For the text-containing cell, return its midpoint in (x, y) coordinate format. 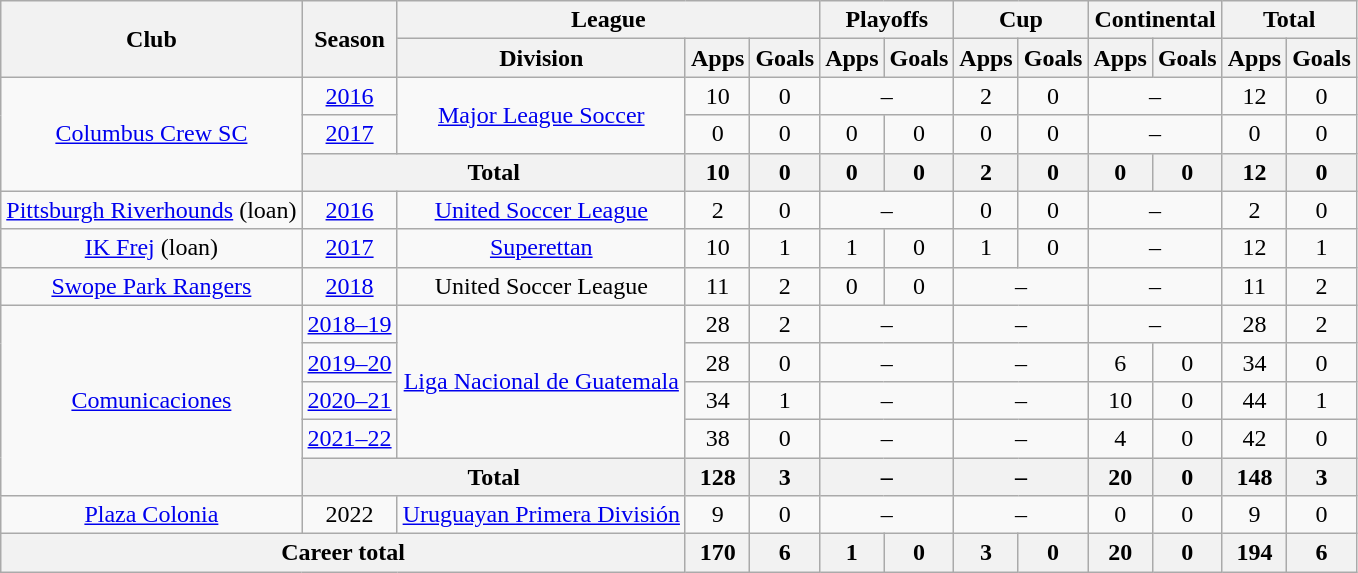
Swope Park Rangers (152, 286)
Pittsburgh Riverhounds (loan) (152, 210)
Columbus Crew SC (152, 134)
Season (350, 39)
Superettan (541, 248)
148 (1254, 477)
128 (717, 477)
44 (1254, 400)
Liga Nacional de Guatemala (541, 381)
Uruguayan Primera División (541, 515)
Division (541, 58)
2021–22 (350, 438)
170 (717, 553)
38 (717, 438)
2022 (350, 515)
Plaza Colonia (152, 515)
42 (1254, 438)
2019–20 (350, 362)
4 (1120, 438)
2018–19 (350, 324)
Comunicaciones (152, 400)
2018 (350, 286)
Playoffs (887, 20)
IK Frej (loan) (152, 248)
Continental (1155, 20)
Cup (1021, 20)
194 (1254, 553)
Major League Soccer (541, 115)
Club (152, 39)
Career total (344, 553)
League (608, 20)
2020–21 (350, 400)
